Find where the given text appears and provide that cell's center as [x, y] coordinate. 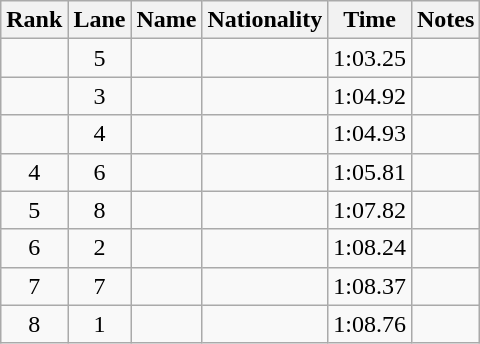
1:08.76 [370, 324]
Nationality [265, 20]
1:08.37 [370, 286]
Rank [34, 20]
1:03.25 [370, 58]
1:07.82 [370, 210]
Lane [100, 20]
1:04.93 [370, 134]
1:08.24 [370, 248]
1:05.81 [370, 172]
Name [166, 20]
Notes [445, 20]
3 [100, 96]
1:04.92 [370, 96]
1 [100, 324]
2 [100, 248]
Time [370, 20]
